Output the (X, Y) coordinate of the center of the cell containing the given text.  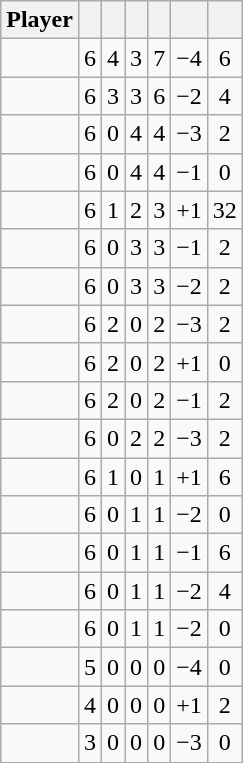
32 (224, 210)
7 (160, 58)
5 (90, 667)
Player (40, 20)
